Capture the cell that displays the provided text and extract its [x, y] central coordinate. 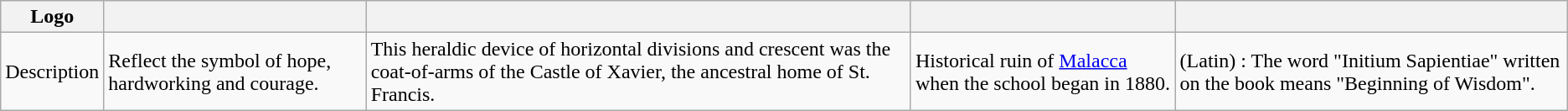
This heraldic device of horizontal divisions and crescent was the coat-of-arms of the Castle of Xavier, the ancestral home of St. Francis. [638, 71]
(Latin) : The word "Initium Sapientiae" written on the book means "Beginning of Wisdom". [1371, 71]
Reflect the symbol of hope, hardworking and courage. [235, 71]
Description [52, 71]
Logo [52, 17]
Historical ruin of Malacca when the school began in 1880. [1043, 71]
